Search for the cell housing the specified text and yield its (X, Y) center coordinate. 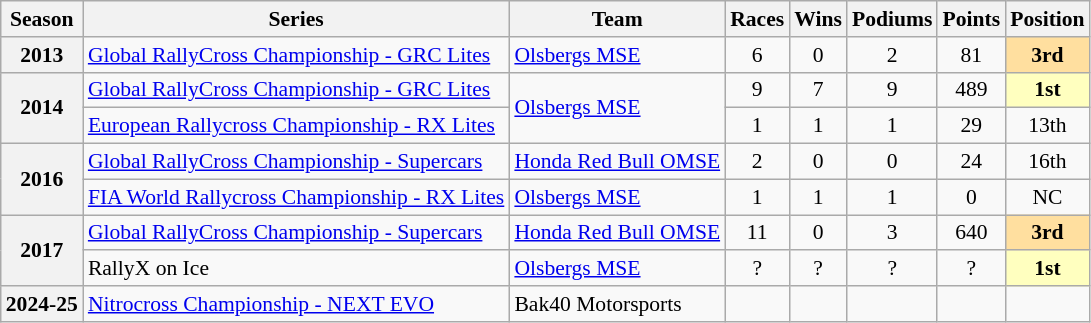
16th (1047, 162)
Podiums (892, 19)
489 (971, 90)
Team (617, 19)
2016 (42, 180)
Position (1047, 19)
European Rallycross Championship - RX Lites (296, 126)
2013 (42, 55)
Races (757, 19)
6 (757, 55)
Points (971, 19)
Nitrocross Championship - NEXT EVO (296, 304)
13th (1047, 126)
Bak40 Motorsports (617, 304)
640 (971, 233)
Wins (818, 19)
81 (971, 55)
2017 (42, 250)
FIA World Rallycross Championship - RX Lites (296, 197)
7 (818, 90)
Season (42, 19)
24 (971, 162)
RallyX on Ice (296, 269)
NC (1047, 197)
2014 (42, 108)
2024-25 (42, 304)
3 (892, 233)
11 (757, 233)
Series (296, 19)
29 (971, 126)
